Scan for the cell matching the given text and deliver its (X, Y) coordinate at center. 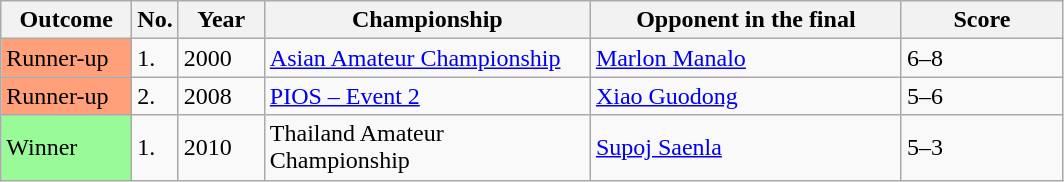
Asian Amateur Championship (427, 58)
5–6 (982, 96)
Score (982, 20)
5–3 (982, 148)
Year (221, 20)
PIOS – Event 2 (427, 96)
6–8 (982, 58)
Championship (427, 20)
No. (155, 20)
2010 (221, 148)
2. (155, 96)
Xiao Guodong (746, 96)
2008 (221, 96)
Opponent in the final (746, 20)
Winner (66, 148)
Marlon Manalo (746, 58)
2000 (221, 58)
Thailand Amateur Championship (427, 148)
Supoj Saenla (746, 148)
Outcome (66, 20)
